Pinpoint the cell where the given text exists, returning its (X, Y) midpoint coordinate. 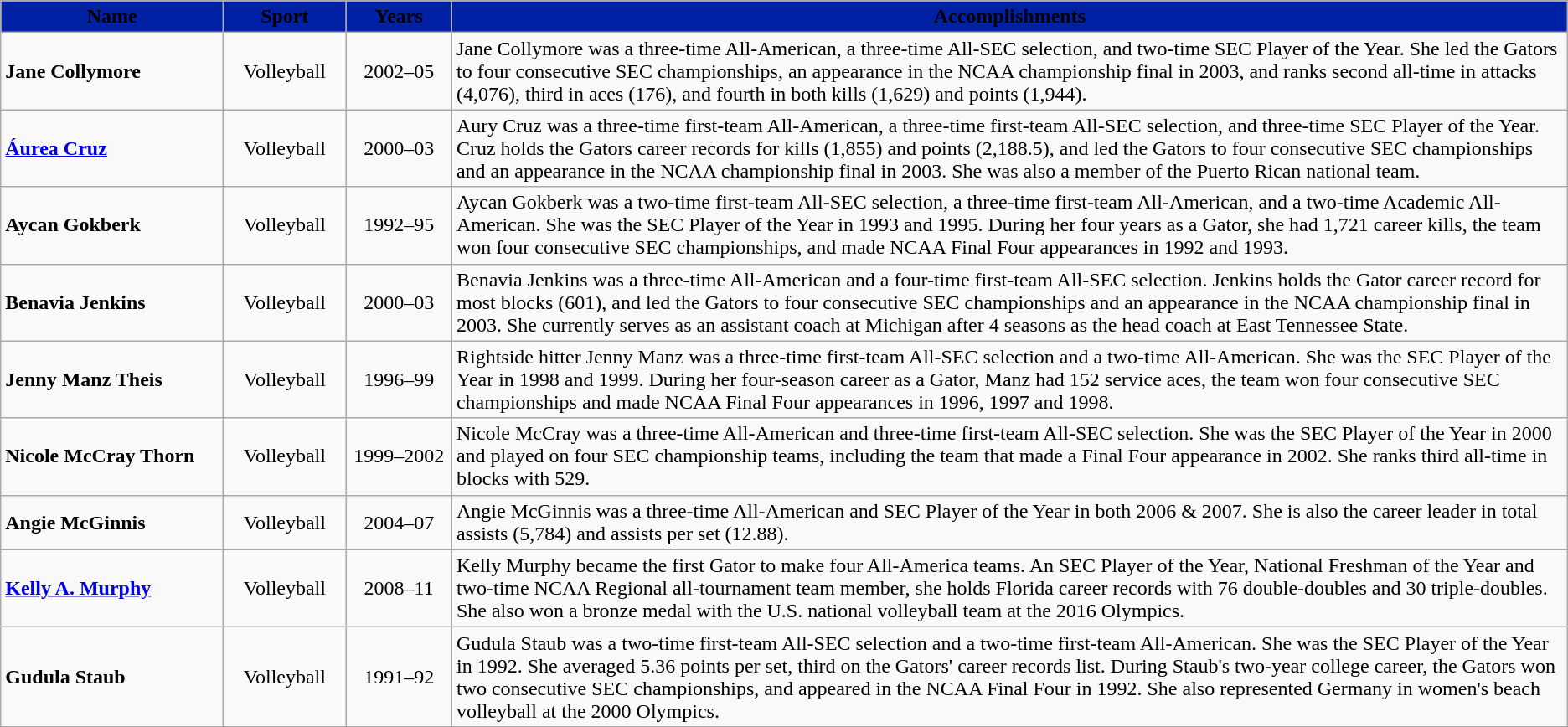
Nicole McCray Thorn (112, 456)
Aycan Gokberk (112, 225)
Sport (285, 17)
Jenny Manz Theis (112, 379)
Accomplishments (1009, 17)
Gudula Staub (112, 677)
1992–95 (399, 225)
Benavia Jenkins (112, 302)
Jane Collymore (112, 71)
Kelly A. Murphy (112, 588)
2008–11 (399, 588)
Name (112, 17)
1999–2002 (399, 456)
2002–05 (399, 71)
Áurea Cruz (112, 148)
2004–07 (399, 523)
1996–99 (399, 379)
Angie McGinnis (112, 523)
1991–92 (399, 677)
Years (399, 17)
